Determine the (X, Y) coordinate at the center of the cell enclosing the given text.  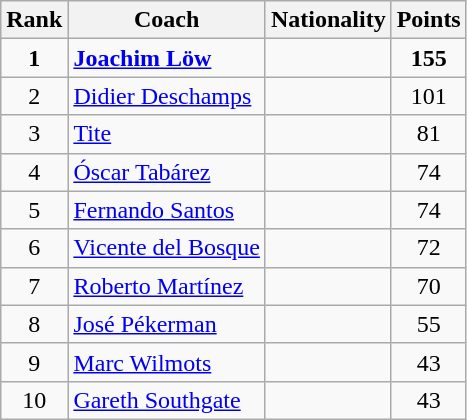
8 (34, 324)
3 (34, 134)
Didier Deschamps (167, 96)
Roberto Martínez (167, 286)
Rank (34, 20)
Óscar Tabárez (167, 172)
Vicente del Bosque (167, 248)
Coach (167, 20)
5 (34, 210)
70 (428, 286)
155 (428, 58)
72 (428, 248)
Marc Wilmots (167, 362)
55 (428, 324)
10 (34, 400)
2 (34, 96)
1 (34, 58)
Nationality (328, 20)
Fernando Santos (167, 210)
Tite (167, 134)
9 (34, 362)
6 (34, 248)
Gareth Southgate (167, 400)
101 (428, 96)
Joachim Löw (167, 58)
4 (34, 172)
Points (428, 20)
81 (428, 134)
José Pékerman (167, 324)
7 (34, 286)
